Determine the (x, y) coordinate at the center of the cell enclosing the given text.  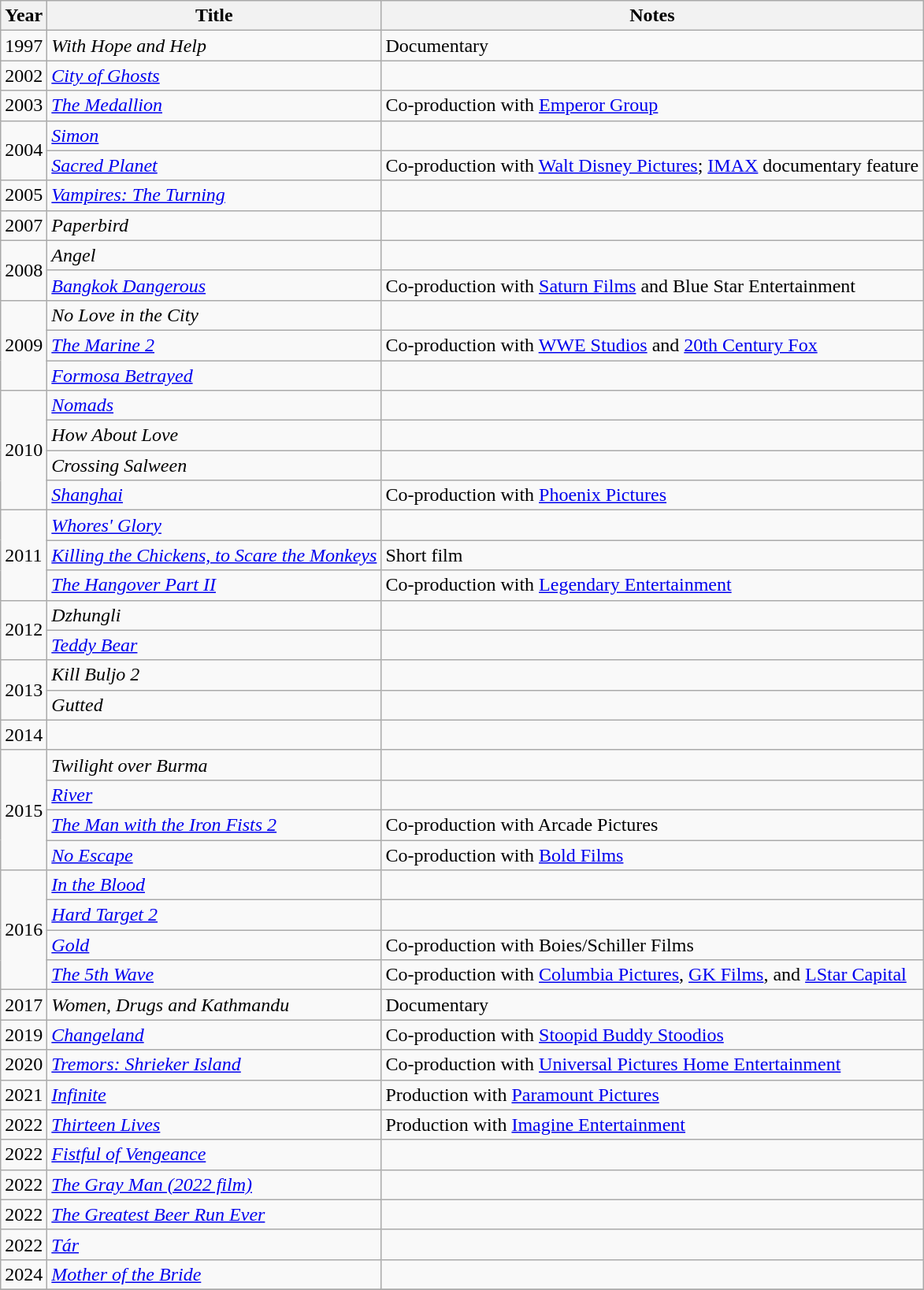
Year (24, 16)
2017 (24, 1005)
Fistful of Vengeance (214, 1155)
Infinite (214, 1095)
Simon (214, 135)
The Gray Man (2022 film) (214, 1184)
City of Ghosts (214, 76)
2005 (24, 195)
2004 (24, 150)
The Greatest Beer Run Ever (214, 1214)
Killing the Chickens, to Scare the Monkeys (214, 555)
Teddy Bear (214, 645)
Mother of the Bride (214, 1274)
2020 (24, 1065)
Co-production with Universal Pictures Home Entertainment (652, 1065)
Co-production with Arcade Pictures (652, 825)
Notes (652, 16)
The Marine 2 (214, 345)
2015 (24, 810)
No Escape (214, 854)
2013 (24, 690)
2012 (24, 630)
In the Blood (214, 885)
Bangkok Dangerous (214, 285)
Crossing Salween (214, 465)
Paperbird (214, 225)
Tár (214, 1244)
Changeland (214, 1035)
Gutted (214, 705)
Co-production with Emperor Group (652, 106)
2003 (24, 106)
Co-production with Stoopid Buddy Stoodios (652, 1035)
2024 (24, 1274)
2010 (24, 450)
1997 (24, 46)
Whores' Glory (214, 525)
Title (214, 16)
Twilight over Burma (214, 765)
Sacred Planet (214, 165)
The Hangover Part II (214, 585)
Co-production with Phoenix Pictures (652, 495)
2016 (24, 930)
2014 (24, 735)
Co-production with Boies/Schiller Films (652, 945)
The 5th Wave (214, 975)
2007 (24, 225)
No Love in the City (214, 315)
2002 (24, 76)
Shanghai (214, 495)
Nomads (214, 406)
Gold (214, 945)
Co-production with Saturn Films and Blue Star Entertainment (652, 285)
Women, Drugs and Kathmandu (214, 1005)
Formosa Betrayed (214, 376)
Vampires: The Turning (214, 195)
2009 (24, 345)
Tremors: Shrieker Island (214, 1065)
2021 (24, 1095)
The Medallion (214, 106)
2008 (24, 270)
Thirteen Lives (214, 1125)
Short film (652, 555)
2011 (24, 555)
With Hope and Help (214, 46)
The Man with the Iron Fists 2 (214, 825)
River (214, 795)
Angel (214, 255)
Co-production with Bold Films (652, 854)
How About Love (214, 436)
Co-production with Columbia Pictures, GK Films, and LStar Capital (652, 975)
Dzhungli (214, 615)
Kill Buljo 2 (214, 675)
Hard Target 2 (214, 915)
Production with Paramount Pictures (652, 1095)
2019 (24, 1035)
Co-production with Legendary Entertainment (652, 585)
Co-production with Walt Disney Pictures; IMAX documentary feature (652, 165)
Co-production with WWE Studios and 20th Century Fox (652, 345)
Production with Imagine Entertainment (652, 1125)
